Provide the (X, Y) coordinate of the cell's center where the given text is located.  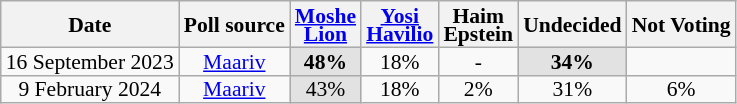
31% (572, 89)
Undecided (572, 24)
MosheLion (326, 24)
Date (90, 24)
43% (326, 89)
- (478, 61)
34% (572, 61)
Poll source (234, 24)
Not Voting (682, 24)
48% (326, 61)
9 February 2024 (90, 89)
YosiHavilio (400, 24)
16 September 2023 (90, 61)
6% (682, 89)
HaimEpstein (478, 24)
2% (478, 89)
